Pinpoint the cell where the given text exists, returning its (x, y) midpoint coordinate. 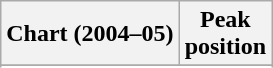
Chart (2004–05) (90, 34)
Peakposition (225, 34)
